Capture the cell that displays the provided text and extract its [x, y] central coordinate. 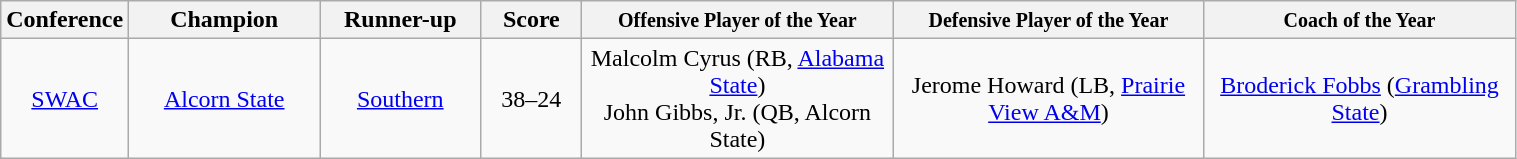
SWAC [65, 98]
Southern [400, 98]
Offensive Player of the Year [738, 20]
Alcorn State [224, 98]
Jerome Howard (LB, Prairie View A&M) [1048, 98]
Broderick Fobbs (Grambling State) [1360, 98]
Coach of the Year [1360, 20]
Runner-up [400, 20]
Malcolm Cyrus (RB, Alabama State)John Gibbs, Jr. (QB, Alcorn State) [738, 98]
Conference [65, 20]
Champion [224, 20]
38–24 [532, 98]
Score [532, 20]
Defensive Player of the Year [1048, 20]
